Identify which cell holds the provided text, then report its [X, Y] central coordinate. 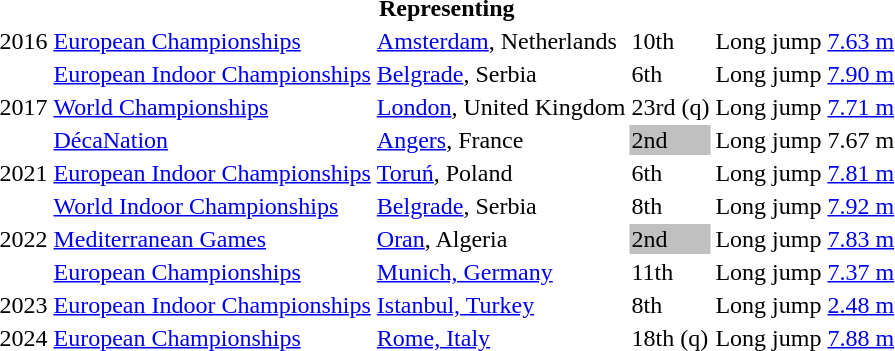
DécaNation [212, 140]
World Championships [212, 107]
Istanbul, Turkey [501, 305]
Toruń, Poland [501, 173]
Angers, France [501, 140]
World Indoor Championships [212, 206]
Mediterranean Games [212, 239]
10th [670, 41]
Oran, Algeria [501, 239]
23rd (q) [670, 107]
Munich, Germany [501, 272]
London, United Kingdom [501, 107]
11th [670, 272]
Amsterdam, Netherlands [501, 41]
